Detect which cell encompasses the target text, then output its (x, y) center coordinate. 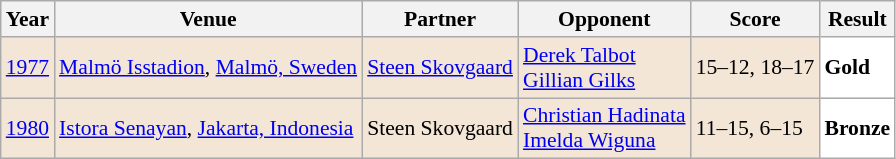
15–12, 18–17 (756, 68)
Derek Talbot Gillian Gilks (604, 68)
Score (756, 19)
11–15, 6–15 (756, 128)
Venue (208, 19)
Malmö Isstadion, Malmö, Sweden (208, 68)
Partner (440, 19)
Bronze (857, 128)
Istora Senayan, Jakarta, Indonesia (208, 128)
1980 (28, 128)
Christian Hadinata Imelda Wiguna (604, 128)
Opponent (604, 19)
Result (857, 19)
Gold (857, 68)
Year (28, 19)
1977 (28, 68)
